Identify which cell holds the provided text, then report its (X, Y) central coordinate. 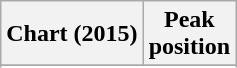
Chart (2015) (72, 34)
Peakposition (189, 34)
